Find where the given text appears and provide that cell's center as (x, y) coordinate. 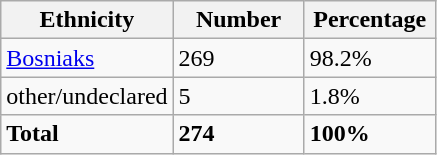
Number (238, 20)
5 (238, 96)
Ethnicity (87, 20)
Total (87, 134)
100% (370, 134)
269 (238, 58)
Percentage (370, 20)
98.2% (370, 58)
other/undeclared (87, 96)
274 (238, 134)
1.8% (370, 96)
Bosniaks (87, 58)
